Output the (x, y) coordinate of the center of the cell containing the given text.  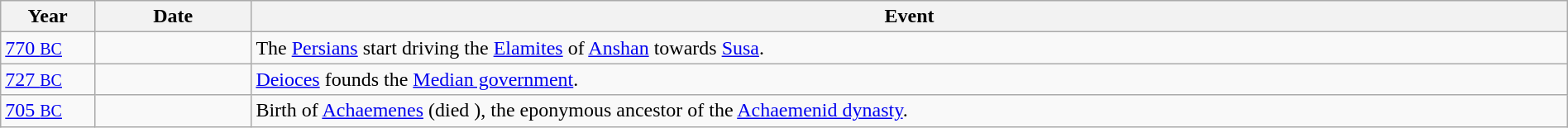
The Persians start driving the Elamites of Anshan towards Susa. (910, 48)
705 BC (48, 111)
727 BC (48, 79)
Year (48, 17)
Event (910, 17)
Deioces founds the Median government. (910, 79)
Date (172, 17)
770 BC (48, 48)
Birth of Achaemenes (died ), the eponymous ancestor of the Achaemenid dynasty. (910, 111)
